Output the [x, y] coordinate of the center of the cell containing the given text.  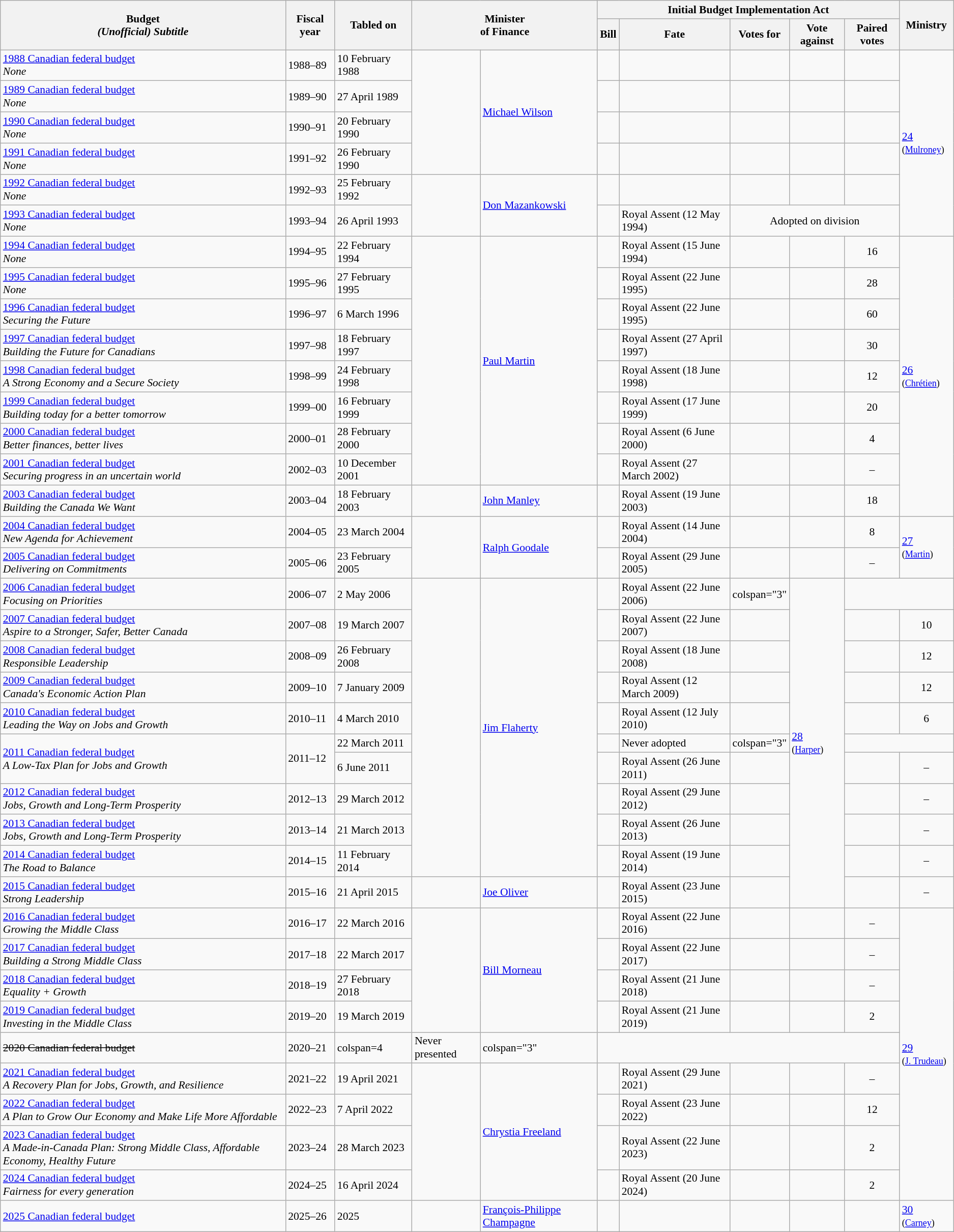
21 April 2015 [373, 893]
Jim Flaherty [539, 728]
Royal Assent (29 June 2021) [675, 1079]
26 February 2008 [373, 656]
1989–90 [310, 97]
2015–16 [310, 893]
Chrystia Freeland [539, 1132]
Minister of Finance [505, 25]
2015 Canadian federal budgetStrong Leadership [143, 893]
1997 Canadian federal budgetBuilding the Future for Canadians [143, 345]
22 March 2017 [373, 955]
2010 Canadian federal budget Leading the Way on Jobs and Growth [143, 719]
2021 Canadian federal budgetA Recovery Plan for Jobs, Growth, and Resilience [143, 1079]
Royal Assent (14 June 2004) [675, 532]
Royal Assent (26 June 2011) [675, 767]
Fiscal year [310, 25]
2017–18 [310, 955]
2008–09 [310, 656]
10 [927, 625]
1993 Canadian federal budgetNone [143, 221]
Royal Assent (22 June 2007) [675, 625]
Royal Assent (21 June 2019) [675, 1017]
2013–14 [310, 830]
Royal Assent (21 June 2018) [675, 985]
2007 Canadian federal budgetAspire to a Stronger, Safer, Better Canada [143, 625]
16 February 1999 [373, 407]
Royal Assent (19 June 2003) [675, 501]
Royal Assent (6 June 2000) [675, 439]
1995–96 [310, 283]
2005–06 [310, 563]
16 April 2024 [373, 1185]
2022–23 [310, 1110]
22 March 2011 [373, 743]
2025 Canadian federal budget [143, 1216]
2009 Canadian federal budget Canada's Economic Action Plan [143, 687]
26 April 1993 [373, 221]
28 February 2000 [373, 439]
Royal Assent (20 June 2024) [675, 1185]
2004 Canadian federal budget New Agenda for Achievement [143, 532]
Royal Assent (27 March 2002) [675, 470]
2024–25 [310, 1185]
2021–22 [310, 1079]
Royal Assent (29 June 2012) [675, 799]
1993–94 [310, 221]
2 May 2006 [373, 594]
1996 Canadian federal budgetSecuring the Future [143, 314]
Royal Assent (12 March 2009) [675, 687]
22 March 2016 [373, 923]
6 June 2011 [373, 767]
1988–89 [310, 65]
Budget(Unofficial) Subtitle [143, 25]
Royal Assent (18 June 1998) [675, 377]
6 [927, 719]
1990–91 [310, 127]
1998 Canadian federal budgetA Strong Economy and a Secure Society [143, 377]
24(Mulroney) [927, 144]
Royal Assent (15 June 1994) [675, 252]
2022 Canadian federal budgetA Plan to Grow Our Economy and Make Life More Affordable [143, 1110]
1998–99 [310, 377]
21 March 2013 [373, 830]
18 February 1997 [373, 345]
1989 Canadian federal budgetNone [143, 97]
Never presented [446, 1047]
2020–21 [310, 1047]
7 January 2009 [373, 687]
28 March 2023 [373, 1148]
François-Philippe Champagne [539, 1216]
2014 Canadian federal budgetThe Road to Balance [143, 861]
22 February 1994 [373, 252]
2016 Canadian federal budgetGrowing the Middle Class [143, 923]
2011 Canadian federal budgetA Low-Tax Plan for Jobs and Growth [143, 759]
2019 Canadian federal budgetInvesting in the Middle Class [143, 1017]
2025 [373, 1216]
18 [872, 501]
8 [872, 532]
2000–01 [310, 439]
2011–12 [310, 759]
23 February 2005 [373, 563]
29 March 2012 [373, 799]
Joe Oliver [539, 893]
Royal Assent (22 June 2017) [675, 955]
26 (Chrétien) [927, 377]
24 February 1998 [373, 377]
Paired votes [872, 35]
27(Martin) [927, 548]
60 [872, 314]
Votes for [760, 35]
19 March 2019 [373, 1017]
1991–92 [310, 159]
2003–04 [310, 501]
16 [872, 252]
Never adopted [675, 743]
Royal Assent (18 June 2008) [675, 656]
19 March 2007 [373, 625]
2001 Canadian federal budgetSecuring progress in an uncertain world [143, 470]
2024 Canadian federal budgetFairness for every generation [143, 1185]
Don Mazankowski [539, 205]
1988 Canadian federal budgetNone [143, 65]
27 February 2018 [373, 985]
2025–26 [310, 1216]
Fate [675, 35]
23 March 2004 [373, 532]
Royal Assent (27 April 1997) [675, 345]
19 April 2021 [373, 1079]
2019–20 [310, 1017]
2009–10 [310, 687]
Royal Assent (17 June 1999) [675, 407]
26 February 1990 [373, 159]
Bill Morneau [539, 970]
1995 Canadian federal budgetNone [143, 283]
2008 Canadian federal budget Responsible Leadership [143, 656]
2023–24 [310, 1148]
Michael Wilson [539, 112]
Royal Assent (12 July 2010) [675, 719]
2016–17 [310, 923]
1999–00 [310, 407]
2004–05 [310, 532]
colspan=4 [373, 1047]
10 February 1988 [373, 65]
18 February 2003 [373, 501]
4 March 2010 [373, 719]
Royal Assent (22 June 2016) [675, 923]
Royal Assent (12 May 1994) [675, 221]
27 April 1989 [373, 97]
Tabled on [373, 25]
2010–11 [310, 719]
1997–98 [310, 345]
Ministry [927, 25]
Adopted on division [815, 221]
Royal Assent (19 June 2014) [675, 861]
1992 Canadian federal budgetNone [143, 189]
1990 Canadian federal budgetNone [143, 127]
11 February 2014 [373, 861]
2002–03 [310, 470]
Initial Budget Implementation Act [748, 10]
1999 Canadian federal budgetBuilding today for a better tomorrow [143, 407]
27 February 1995 [373, 283]
2014–15 [310, 861]
30 [872, 345]
1991 Canadian federal budgetNone [143, 159]
Royal Assent (22 June 2006) [675, 594]
2013 Canadian federal budgetJobs, Growth and Long-Term Prosperity [143, 830]
2018 Canadian federal budgetEquality + Growth [143, 985]
1994–95 [310, 252]
29(J. Trudeau) [927, 1054]
7 April 2022 [373, 1110]
2006–07 [310, 594]
20 February 1990 [373, 127]
1994 Canadian federal budgetNone [143, 252]
2012–13 [310, 799]
20 [872, 407]
Ralph Goodale [539, 548]
Vote against [817, 35]
28(Harper) [817, 743]
2007–08 [310, 625]
John Manley [539, 501]
2023 Canadian federal budgetA Made-in-Canada Plan: Strong Middle Class, Affordable Economy, Healthy Future [143, 1148]
Bill [609, 35]
2005 Canadian federal budget Delivering on Commitments [143, 563]
Royal Assent (26 June 2013) [675, 830]
2012 Canadian federal budgetJobs, Growth and Long-Term Prosperity [143, 799]
2018–19 [310, 985]
2000 Canadian federal budgetBetter finances, better lives [143, 439]
25 February 1992 [373, 189]
1992–93 [310, 189]
Royal Assent (23 June 2022) [675, 1110]
Royal Assent (23 June 2015) [675, 893]
6 March 1996 [373, 314]
1996–97 [310, 314]
10 December 2001 [373, 470]
30(Carney) [927, 1216]
4 [872, 439]
Paul Martin [539, 361]
2020 Canadian federal budget [143, 1047]
2003 Canadian federal budget Building the Canada We Want [143, 501]
Royal Assent (29 June 2005) [675, 563]
28 [872, 283]
Royal Assent (22 June 2023) [675, 1148]
2017 Canadian federal budgetBuilding a Strong Middle Class [143, 955]
2006 Canadian federal budgetFocusing on Priorities [143, 594]
